Detect which cell encompasses the target text, then output its [x, y] center coordinate. 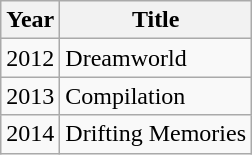
Dreamworld [156, 58]
2012 [30, 58]
Drifting Memories [156, 134]
Year [30, 20]
2013 [30, 96]
2014 [30, 134]
Title [156, 20]
Compilation [156, 96]
